Locate the cell with the specified text and output its [x, y] center coordinate. 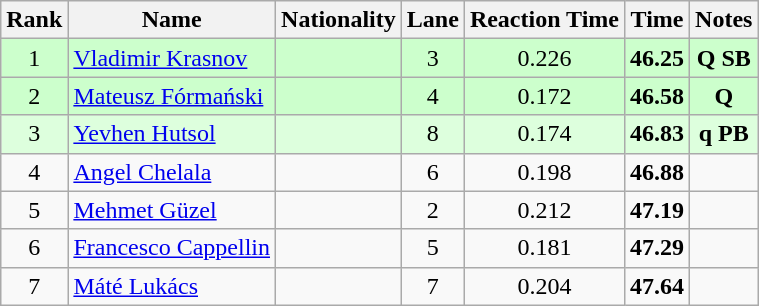
46.58 [658, 96]
0.226 [544, 58]
Lane [432, 20]
0.198 [544, 172]
47.64 [658, 286]
Q [724, 96]
Rank [34, 20]
Mehmet Güzel [172, 210]
0.172 [544, 96]
Notes [724, 20]
Angel Chelala [172, 172]
46.88 [658, 172]
Máté Lukács [172, 286]
Francesco Cappellin [172, 248]
Yevhen Hutsol [172, 134]
Q SB [724, 58]
Time [658, 20]
47.29 [658, 248]
Name [172, 20]
47.19 [658, 210]
1 [34, 58]
46.83 [658, 134]
0.174 [544, 134]
q PB [724, 134]
0.181 [544, 248]
0.204 [544, 286]
Nationality [339, 20]
Reaction Time [544, 20]
Mateusz Fórmański [172, 96]
46.25 [658, 58]
0.212 [544, 210]
8 [432, 134]
Vladimir Krasnov [172, 58]
